For the text-containing cell, return its midpoint in (x, y) coordinate format. 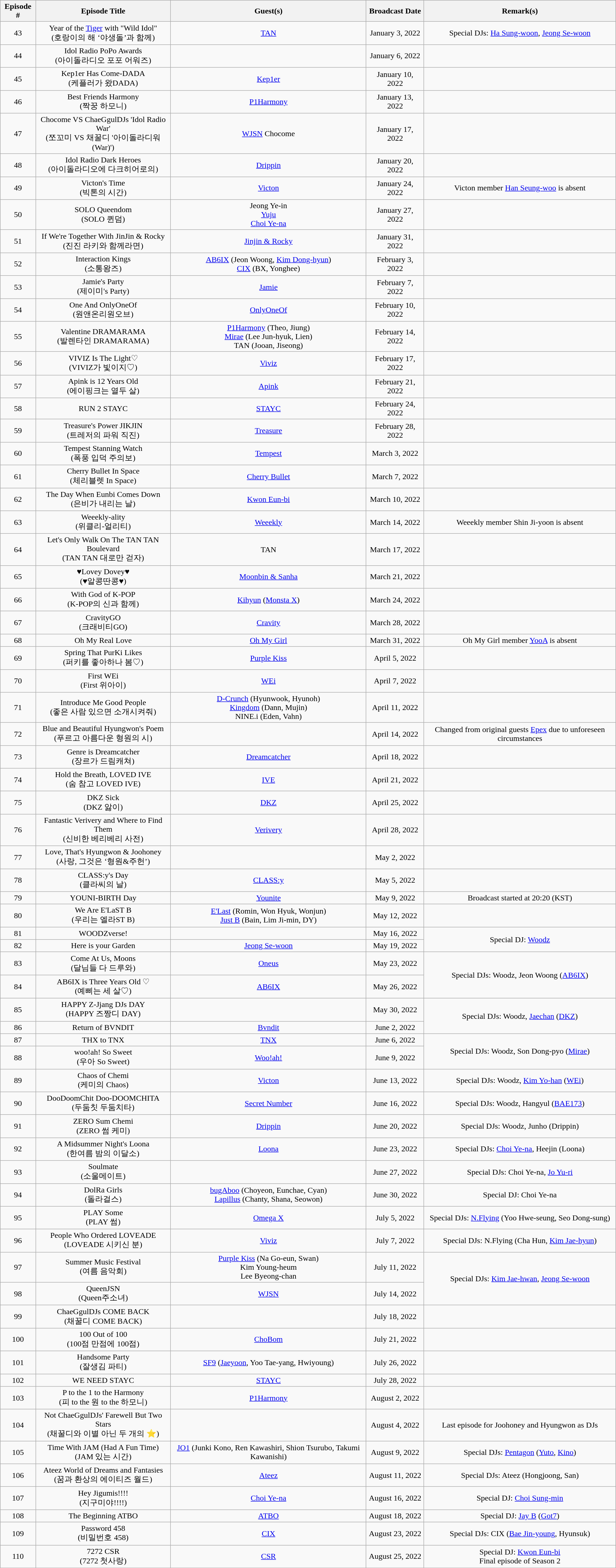
We Are E'LaST B(우리는 엘라ST B) (103, 916)
DKZ Sick(DKZ 앓이) (103, 803)
84 (18, 987)
Idol Radio PoPo Awards(아이돌라디오 포포 어워즈) (103, 56)
Special DJs: Pentagon (Yuto, Kino) (520, 1453)
Bvndit (269, 1027)
August 18, 2022 (395, 1516)
Special DJs: Ha Sung-woon, Jeong Se-woon (520, 33)
65 (18, 577)
Jeong Ye-inYujuChoi Ye-na (269, 215)
VIVIZ Is The Light♡(VIVIZ가 빛이지♡) (103, 363)
83 (18, 964)
Special DJs: Ateez (Hongjoong, San) (520, 1475)
103 (18, 1398)
June 27, 2022 (395, 1172)
January 27, 2022 (395, 215)
OnlyOneOf (269, 310)
Year of the Tiger with "Wild Idol"(호랑이의 해 ‘야생돌’과 함께) (103, 33)
July 5, 2022 (395, 1218)
Apink is 12 Years Old(에이핑크는 열두 살) (103, 386)
108 (18, 1516)
August 25, 2022 (395, 1556)
SF9 (Jaeyoon, Yoo Tae-yang, Hwiyoung) (269, 1362)
Kihyun (Monsta X) (269, 600)
Special DJs: N.Flying (Cha Hun, Kim Jae-hyun) (520, 1241)
July 18, 2022 (395, 1317)
August 9, 2022 (395, 1453)
April 11, 2022 (395, 707)
WE NEED STAYC (103, 1380)
Jeong Se-woon (269, 946)
The Beginning ATBO (103, 1516)
Special DJs: Woodz, Hangyul (BAE173) (520, 1103)
Handsome Party(잘생김 파티) (103, 1362)
JO1 (Junki Kono, Ren Kawashiri, Shion Tsurubo, Takumi Kawanishi) (269, 1453)
Cherry Bullet In Space(체리블렛 In Space) (103, 477)
Jinjin & Rocky (269, 241)
60 (18, 453)
69 (18, 658)
Kep1er (269, 79)
Special DJs: Kim Jae-hwan, Jeong Se-woon (520, 1279)
April 5, 2022 (395, 658)
The Day When Eunbi Comes Down(은비가 내리는 날) (103, 500)
January 24, 2022 (395, 188)
April 28, 2022 (395, 830)
Time With JAM (Had A Fun Time)(JAM 있는 시간) (103, 1453)
Woo!ah! (269, 1058)
105 (18, 1453)
Apink (269, 386)
107 (18, 1498)
56 (18, 363)
90 (18, 1103)
August 4, 2022 (395, 1425)
June 20, 2022 (395, 1126)
Oh My Girl (269, 640)
54 (18, 310)
100 (18, 1339)
80 (18, 916)
June 6, 2022 (395, 1040)
April 21, 2022 (395, 780)
DolRa Girls(돌라걸스) (103, 1195)
ATBO (269, 1516)
Kwon Eun-bi (269, 500)
February 10, 2022 (395, 310)
Dreamcatcher (269, 757)
100 Out of 100(100점 만점에 100점) (103, 1339)
Chocome VS ChaeGgulDJs 'Idol Radio War'(쪼꼬미 VS 채꿀디 '아이돌라디워(War)') (103, 134)
Treasure's Power JIKJIN(트레저의 파워 직진) (103, 431)
February 28, 2022 (395, 431)
99 (18, 1317)
Special DJs: N.Flying (Yoo Hwe-seung, Seo Dong-sung) (520, 1218)
86 (18, 1027)
67 (18, 623)
Password 458(비밀번호 458) (103, 1533)
May 30, 2022 (395, 1010)
bugAboo (Choyeon, Eunchae, Cyan)Lapillus (Chanty, Shana, Seowon) (269, 1195)
March 21, 2022 (395, 577)
Oh My Real Love (103, 640)
Victon member Han Seung-woo is absent (520, 188)
March 28, 2022 (395, 623)
Special DJs: Choi Ye-na, Heejin (Loona) (520, 1149)
Episode Title (103, 11)
April 18, 2022 (395, 757)
57 (18, 386)
January 31, 2022 (395, 241)
ZERO Sum Chemi(ZERO 썸 케미) (103, 1126)
June 16, 2022 (395, 1103)
First WEi(First 위아이) (103, 681)
48 (18, 165)
79 (18, 898)
January 20, 2022 (395, 165)
Special DJs: Choi Ye-na, Jo Yu-ri (520, 1172)
Weeekly-ality(위클리-얼리티) (103, 522)
July 7, 2022 (395, 1241)
PLAY Some(PLAY 썸) (103, 1218)
CIX (269, 1533)
50 (18, 215)
Last episode for Joohoney and Hyungwon as DJs (520, 1425)
February 17, 2022 (395, 363)
Omega X (269, 1218)
June 23, 2022 (395, 1149)
Fantastic Verivery and Where to Find Them(신비한 베리베리 사전) (103, 830)
Introduce Me Good People(좋은 사람 있으면 소개시켜줘) (103, 707)
91 (18, 1126)
58 (18, 408)
77 (18, 857)
Broadcast Date (395, 11)
Special DJ: Jay B (Got7) (520, 1516)
March 10, 2022 (395, 500)
47 (18, 134)
CravityGO(크래비티GO) (103, 623)
June 30, 2022 (395, 1195)
Idol Radio Dark Heroes(아이돌라디오에 다크히어로의) (103, 165)
Hold the Breath, LOVED IVE(숨 참고 LOVED IVE) (103, 780)
P to the 1 to the Harmony(피 to the 원 to the 하모니) (103, 1398)
February 14, 2022 (395, 336)
74 (18, 780)
49 (18, 188)
Verivery (269, 830)
January 6, 2022 (395, 56)
Jamie's Party(제이미's Party) (103, 287)
CSR (269, 1556)
CLASS:y's Day(클라씨의 날) (103, 880)
January 3, 2022 (395, 33)
Weeekly (269, 522)
78 (18, 880)
68 (18, 640)
WJSN Chocome (269, 134)
94 (18, 1195)
72 (18, 734)
44 (18, 56)
76 (18, 830)
Victon's Time(빅톤의 시간) (103, 188)
AB6IX (269, 987)
AB6IX (Jeon Woong, Kim Dong-hyun)CIX (BX, Yonghee) (269, 264)
104 (18, 1425)
Loona (269, 1149)
May 9, 2022 (395, 898)
One And OnlyOneOf(원앤온리원오브) (103, 310)
Purple Kiss (Na Go-eun, Swan)Kim Young-heumLee Byeong-chan (269, 1267)
62 (18, 500)
A Midsummer Night's Loona(한여름 밤의 이달소) (103, 1149)
Valentine DRAMARAMA(발렌타인 DRAMARAMA) (103, 336)
May 26, 2022 (395, 987)
August 11, 2022 (395, 1475)
June 2, 2022 (395, 1027)
70 (18, 681)
73 (18, 757)
August 16, 2022 (395, 1498)
Special DJ: Woodz (520, 940)
Cherry Bullet (269, 477)
82 (18, 946)
March 17, 2022 (395, 550)
February 24, 2022 (395, 408)
87 (18, 1040)
51 (18, 241)
May 23, 2022 (395, 964)
If We're Together With JinJin & Rocky(진진 라키와 함께라면) (103, 241)
Jamie (269, 287)
E'Last (Romin, Won Hyuk, Wonjun)Just B (Bain, Lim Ji-min, DY) (269, 916)
D-Crunch (Hyunwook, Hyunoh)Kingdom (Dann, Mujin)NINE.i (Eden, Vahn) (269, 707)
Remark(s) (520, 11)
Treasure (269, 431)
109 (18, 1533)
Oneus (269, 964)
Ateez (269, 1475)
106 (18, 1475)
95 (18, 1218)
March 24, 2022 (395, 600)
QueenJSN(Queen주소녀) (103, 1294)
Younite (269, 898)
85 (18, 1010)
88 (18, 1058)
Special DJs: Woodz, Jeon Woong (AB6IX) (520, 975)
March 7, 2022 (395, 477)
July 14, 2022 (395, 1294)
Interaction Kings(소통왕즈) (103, 264)
May 2, 2022 (395, 857)
110 (18, 1556)
YOUNI-BIRTH Day (103, 898)
Guest(s) (269, 11)
ChaeGgulDJs COME BACK(채꿀디 COME BACK) (103, 1317)
Special DJ: Choi Ye-na (520, 1195)
Tempest (269, 453)
96 (18, 1241)
Not ChaeGgulDJs' Farewell But Two Stars(채꿀디와 이별 아닌 두 개의 ⭐) (103, 1425)
Kep1er Has Come-DADA(케플러가 왔DADA) (103, 79)
May 16, 2022 (395, 933)
February 7, 2022 (395, 287)
February 21, 2022 (395, 386)
Choi Ye-na (269, 1498)
71 (18, 707)
97 (18, 1267)
Summer Music Festival(여름 음악회) (103, 1267)
55 (18, 336)
Hey Jigumis!!!!(지구미야!!!!) (103, 1498)
RUN 2 STAYC (103, 408)
June 9, 2022 (395, 1058)
April 14, 2022 (395, 734)
IVE (269, 780)
Ateez World of Dreams and Fantasies(꿈과 환상의 에이티즈 월드) (103, 1475)
63 (18, 522)
Return of BVNDIT (103, 1027)
81 (18, 933)
April 7, 2022 (395, 681)
Oh My Girl member YooA is absent (520, 640)
Special DJs: CIX (Bae Jin-young, Hyunsuk) (520, 1533)
People Who Ordered LOVEADE(LOVEADE 시키신 분) (103, 1241)
July 28, 2022 (395, 1380)
Here is your Garden (103, 946)
64 (18, 550)
WJSN (269, 1294)
♥Lovey Dovey♥(♥알콩딴콩♥) (103, 577)
Broadcast started at 20:20 (KST) (520, 898)
April 25, 2022 (395, 803)
ChoBom (269, 1339)
Love, That's Hyungwon & Joohoney(사랑, 그것은 ‘형원&주헌’) (103, 857)
52 (18, 264)
WOODZverse! (103, 933)
101 (18, 1362)
93 (18, 1172)
Special DJ: Choi Sung-min (520, 1498)
45 (18, 79)
February 3, 2022 (395, 264)
March 14, 2022 (395, 522)
January 13, 2022 (395, 102)
May 19, 2022 (395, 946)
Soulmate(소울메이트) (103, 1172)
98 (18, 1294)
Weeekly member Shin Ji-yoon is absent (520, 522)
DKZ (269, 803)
woo!ah! So Sweet(우아 So Sweet) (103, 1058)
Spring That PurKi Likes(퍼키를 좋아하나 봄♡) (103, 658)
THX to TNX (103, 1040)
P1Harmony (Theo, Jiung)Mirae (Lee Jun-hyuk, Lien)TAN (Jooan, Jiseong) (269, 336)
Genre is Dreamcatcher(장르가 드림캐쳐) (103, 757)
75 (18, 803)
With God of K-POP(K-POP의 신과 함께) (103, 600)
46 (18, 102)
August 2, 2022 (395, 1398)
Chaos of Chemi(케미의 Chaos) (103, 1081)
March 31, 2022 (395, 640)
Special DJs: Woodz, Jaechan (DKZ) (520, 1016)
102 (18, 1380)
Special DJ: Kwon Eun-biFinal episode of Season 2 (520, 1556)
Special DJs: Woodz, Junho (Drippin) (520, 1126)
43 (18, 33)
Cravity (269, 623)
Tempest Stanning Watch(폭풍 입덕 주의보) (103, 453)
June 13, 2022 (395, 1081)
January 10, 2022 (395, 79)
Moonbin & Sanha (269, 577)
Changed from original guests Epex due to unforeseen circumstances (520, 734)
CLASS:y (269, 880)
Special DJs: Woodz, Kim Yo-han (WEi) (520, 1081)
Blue and Beautiful Hyungwon's Poem(푸르고 아름다운 형원의 시) (103, 734)
7272 CSR(7272 첫사랑) (103, 1556)
Let's Only Walk On The TAN TAN Boulevard(TAN TAN 대로만 걷자) (103, 550)
January 17, 2022 (395, 134)
Episode # (18, 11)
Come At Us, Moons(달님들 다 드루와) (103, 964)
92 (18, 1149)
May 5, 2022 (395, 880)
July 26, 2022 (395, 1362)
59 (18, 431)
66 (18, 600)
TNX (269, 1040)
July 21, 2022 (395, 1339)
WEi (269, 681)
Secret Number (269, 1103)
Special DJs: Woodz, Son Dong-pyo (Mirae) (520, 1051)
AB6IX is Three Years Old ♡(예삐는 세 살♡) (103, 987)
Purple Kiss (269, 658)
53 (18, 287)
HAPPY Z-Jjang DJs DAY(HAPPY 즈짱디 DAY) (103, 1010)
61 (18, 477)
July 11, 2022 (395, 1267)
May 12, 2022 (395, 916)
SOLO Queendom(SOLO 퀸덤) (103, 215)
DooDoomChit Doo-DOOMCHITA(두둠칫 두둠치타) (103, 1103)
Best Friends Harmony(짝꿍 하모니) (103, 102)
March 3, 2022 (395, 453)
89 (18, 1081)
August 23, 2022 (395, 1533)
